From the cell containing the given text, extract its center point as [x, y] coordinate. 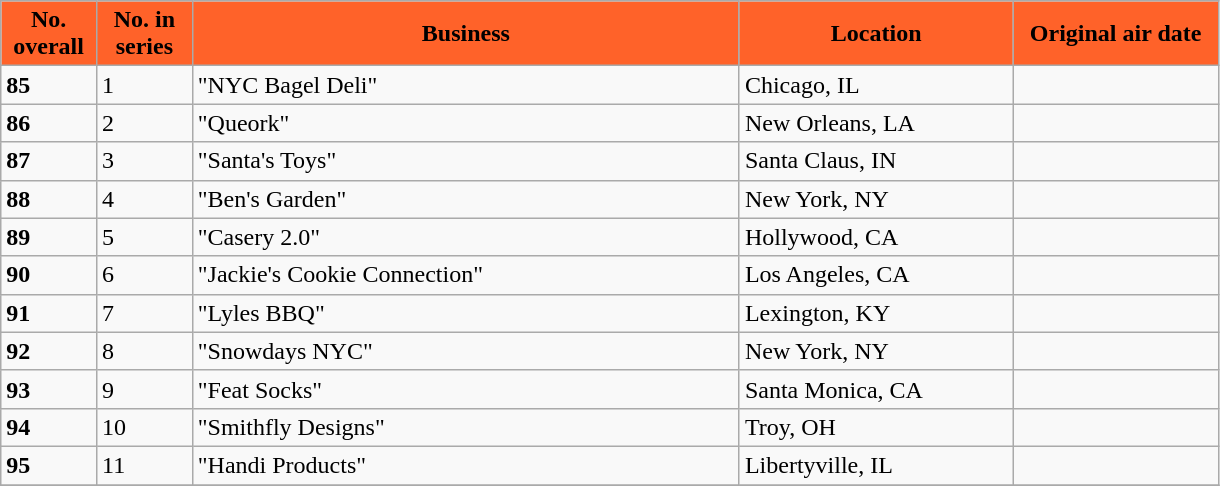
"Snowdays NYC" [466, 351]
10 [144, 427]
95 [49, 465]
Libertyville, IL [876, 465]
"Santa's Toys" [466, 161]
4 [144, 199]
9 [144, 389]
94 [49, 427]
93 [49, 389]
92 [49, 351]
Location [876, 34]
7 [144, 313]
Lexington, KY [876, 313]
New Orleans, LA [876, 123]
Original air date [1116, 34]
11 [144, 465]
"Smithfly Designs" [466, 427]
88 [49, 199]
8 [144, 351]
Los Angeles, CA [876, 275]
Hollywood, CA [876, 237]
"Handi Products" [466, 465]
Troy, OH [876, 427]
3 [144, 161]
"Feat Socks" [466, 389]
"Queork" [466, 123]
90 [49, 275]
No.overall [49, 34]
85 [49, 85]
91 [49, 313]
86 [49, 123]
"Ben's Garden" [466, 199]
1 [144, 85]
"Jackie's Cookie Connection" [466, 275]
"NYC Bagel Deli" [466, 85]
6 [144, 275]
5 [144, 237]
2 [144, 123]
"Lyles BBQ" [466, 313]
Business [466, 34]
"Casery 2.0" [466, 237]
Santa Monica, CA [876, 389]
89 [49, 237]
Chicago, IL [876, 85]
87 [49, 161]
Santa Claus, IN [876, 161]
No. inseries [144, 34]
